Output the (X, Y) coordinate of the center of the cell containing the given text.  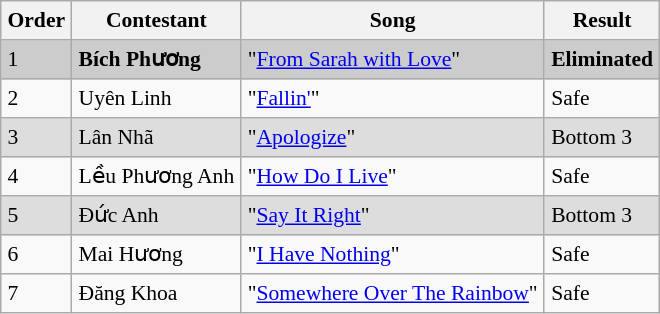
Đức Anh (156, 216)
Uyên Linh (156, 98)
Đăng Khoa (156, 294)
Order (36, 20)
"Somewhere Over The Rainbow" (392, 294)
2 (36, 98)
7 (36, 294)
1 (36, 60)
"How Do I Live" (392, 176)
Result (602, 20)
Bích Phương (156, 60)
5 (36, 216)
Lều Phương Anh (156, 176)
3 (36, 138)
Eliminated (602, 60)
"From Sarah with Love" (392, 60)
"Say It Right" (392, 216)
"Apologize" (392, 138)
4 (36, 176)
Lân Nhã (156, 138)
"Fallin'" (392, 98)
Mai Hương (156, 254)
"I Have Nothing" (392, 254)
Contestant (156, 20)
Song (392, 20)
6 (36, 254)
